Return the (x, y) coordinate for the center point of the cell that contains the specified text.  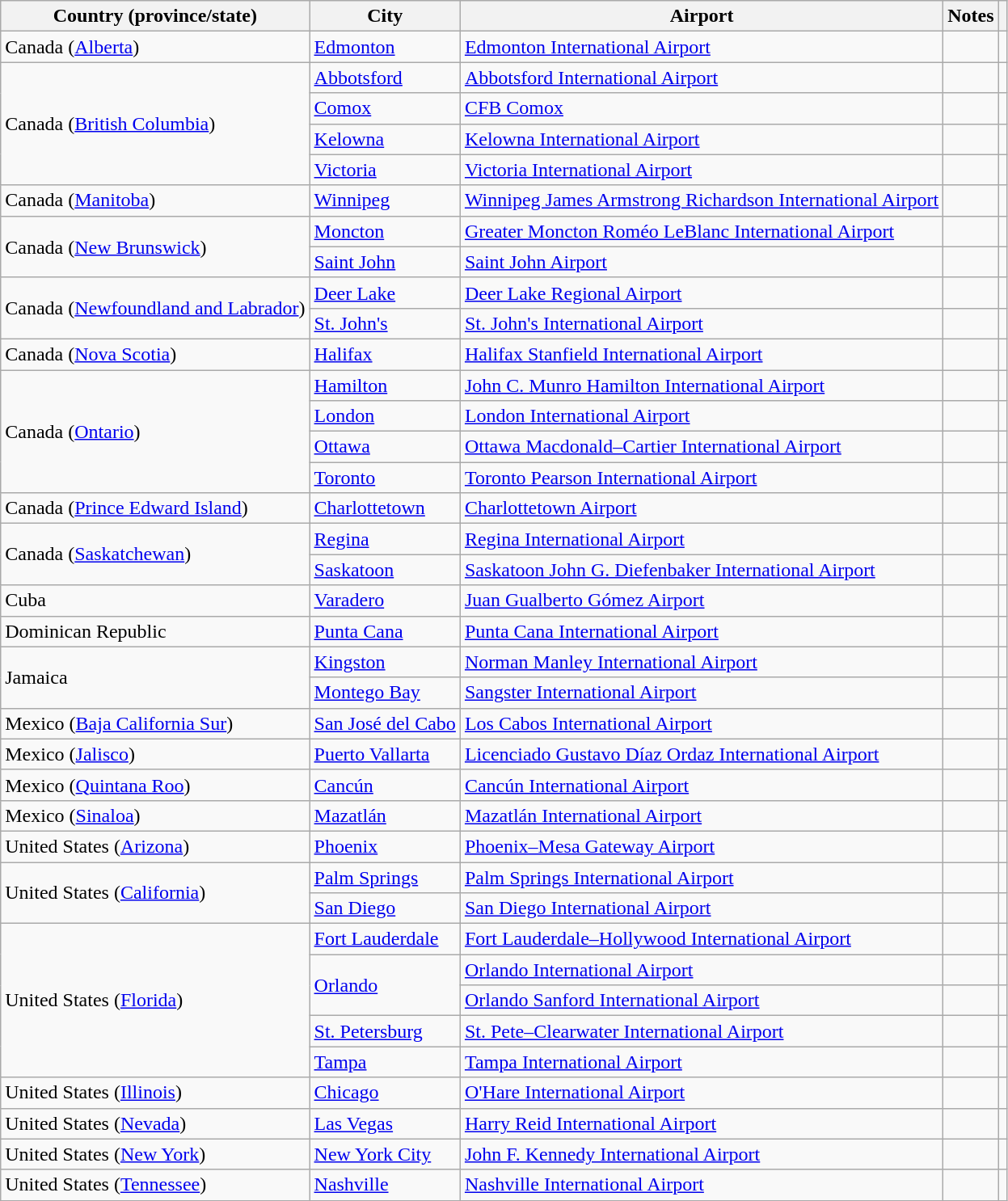
Tampa International Airport (702, 1062)
Licenciado Gustavo Díaz Ordaz International Airport (702, 754)
San José del Cabo (385, 723)
New York City (385, 1154)
Cancún (385, 785)
Country (province/state) (155, 16)
Cancún International Airport (702, 785)
United States (California) (155, 892)
Canada (Newfoundland and Labrador) (155, 308)
Orlando (385, 985)
Hamilton (385, 386)
Saskatoon (385, 570)
Kingston (385, 662)
Montego Bay (385, 693)
Kelowna (385, 139)
Winnipeg James Armstrong Richardson International Airport (702, 200)
Canada (New Brunswick) (155, 247)
London (385, 416)
Mazatlán International Airport (702, 815)
London International Airport (702, 416)
Edmonton (385, 47)
Punta Cana International Airport (702, 631)
Orlando Sanford International Airport (702, 1001)
San Diego International Airport (702, 908)
Saint John (385, 262)
Palm Springs International Airport (702, 877)
Comox (385, 108)
Charlottetown Airport (702, 508)
Juan Gualberto Gómez Airport (702, 600)
San Diego (385, 908)
United States (Arizona) (155, 846)
Dominican Republic (155, 631)
St. John's International Airport (702, 323)
Greater Moncton Roméo LeBlanc International Airport (702, 231)
Regina (385, 539)
Saskatoon John G. Diefenbaker International Airport (702, 570)
Nashville (385, 1185)
Kelowna International Airport (702, 139)
Canada (Manitoba) (155, 200)
Halifax Stanfield International Airport (702, 354)
Canada (British Columbia) (155, 124)
Harry Reid International Airport (702, 1123)
Ottawa Macdonald–Cartier International Airport (702, 447)
Airport (702, 16)
Deer Lake (385, 293)
City (385, 16)
Phoenix (385, 846)
United States (Tennessee) (155, 1185)
Toronto (385, 478)
Deer Lake Regional Airport (702, 293)
Sangster International Airport (702, 693)
Victoria International Airport (702, 170)
Canada (Ontario) (155, 432)
Canada (Prince Edward Island) (155, 508)
Abbotsford (385, 78)
Punta Cana (385, 631)
Notes (971, 16)
Moncton (385, 231)
Jamaica (155, 677)
Cuba (155, 600)
Canada (Saskatchewan) (155, 554)
St. Pete–Clearwater International Airport (702, 1031)
Mexico (Sinaloa) (155, 815)
Orlando International Airport (702, 970)
Winnipeg (385, 200)
United States (Nevada) (155, 1123)
United States (New York) (155, 1154)
Charlottetown (385, 508)
Los Cabos International Airport (702, 723)
Las Vegas (385, 1123)
Norman Manley International Airport (702, 662)
Canada (Nova Scotia) (155, 354)
Regina International Airport (702, 539)
John C. Munro Hamilton International Airport (702, 386)
Palm Springs (385, 877)
Varadero (385, 600)
Chicago (385, 1093)
Victoria (385, 170)
St. Petersburg (385, 1031)
Phoenix–Mesa Gateway Airport (702, 846)
United States (Florida) (155, 1001)
John F. Kennedy International Airport (702, 1154)
Fort Lauderdale–Hollywood International Airport (702, 939)
O'Hare International Airport (702, 1093)
Puerto Vallarta (385, 754)
Mexico (Baja California Sur) (155, 723)
Ottawa (385, 447)
Mexico (Quintana Roo) (155, 785)
Saint John Airport (702, 262)
Abbotsford International Airport (702, 78)
Toronto Pearson International Airport (702, 478)
Halifax (385, 354)
Mazatlán (385, 815)
St. John's (385, 323)
Nashville International Airport (702, 1185)
United States (Illinois) (155, 1093)
Fort Lauderdale (385, 939)
CFB Comox (702, 108)
Tampa (385, 1062)
Mexico (Jalisco) (155, 754)
Canada (Alberta) (155, 47)
Edmonton International Airport (702, 47)
